Identify which cell holds the provided text, then report its (x, y) central coordinate. 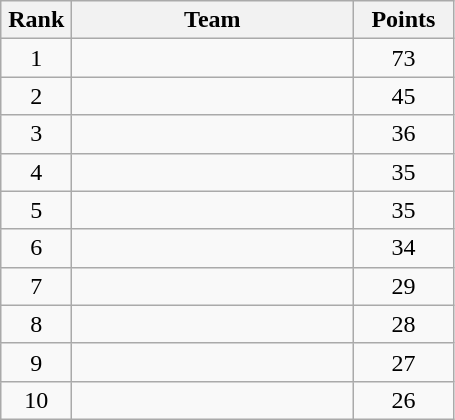
1 (36, 58)
73 (404, 58)
6 (36, 248)
7 (36, 286)
45 (404, 96)
9 (36, 362)
Rank (36, 20)
2 (36, 96)
34 (404, 248)
27 (404, 362)
Team (212, 20)
29 (404, 286)
36 (404, 134)
5 (36, 210)
28 (404, 324)
Points (404, 20)
3 (36, 134)
26 (404, 400)
8 (36, 324)
4 (36, 172)
10 (36, 400)
